Output the [x, y] coordinate of the center of the cell containing the given text.  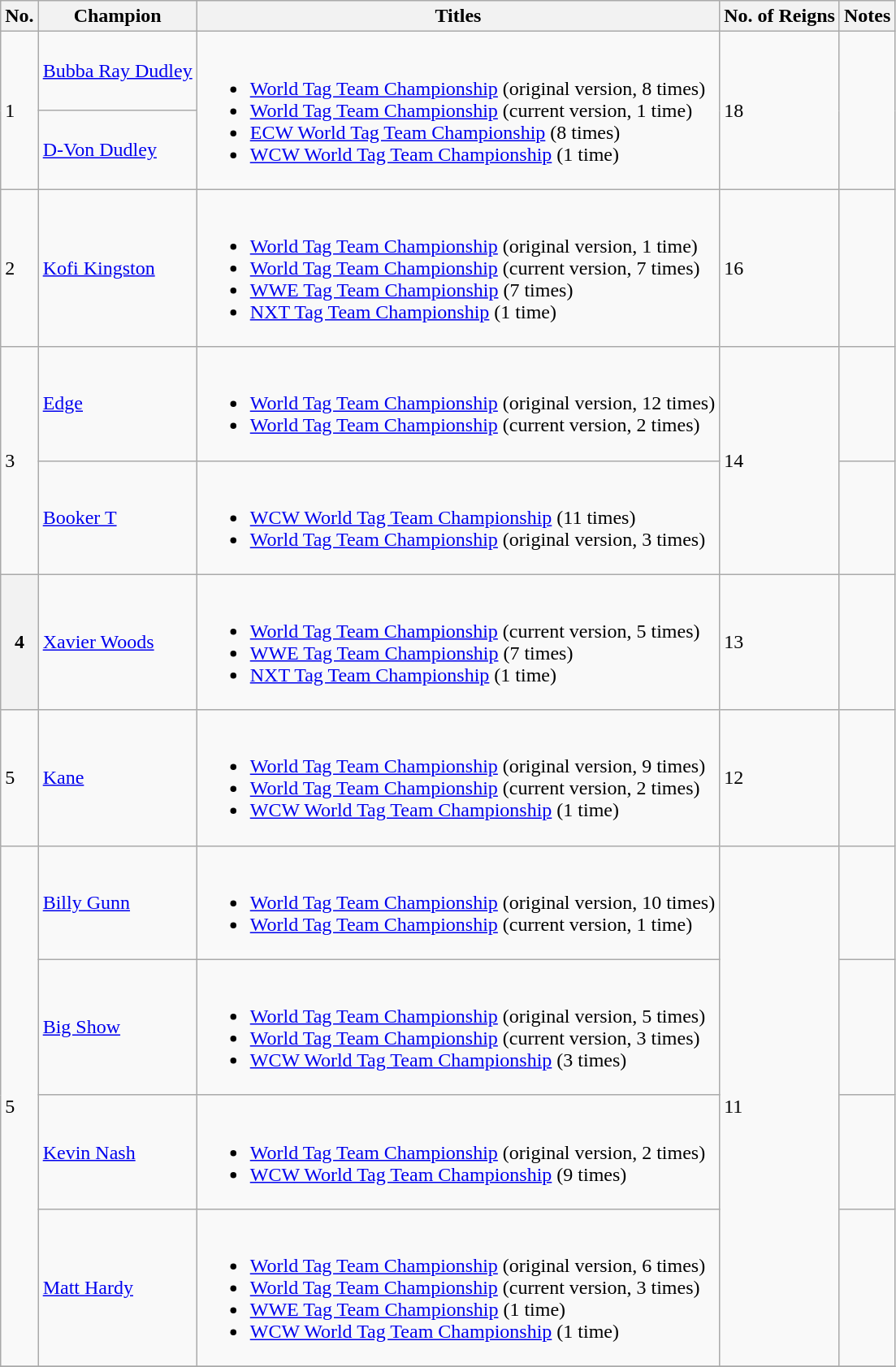
14 [780, 461]
World Tag Team Championship (current version, 5 times)WWE Tag Team Championship (7 times)NXT Tag Team Championship (1 time) [458, 642]
Big Show [117, 1027]
18 [780, 110]
World Tag Team Championship (original version, 2 times)WCW World Tag Team Championship (9 times) [458, 1152]
D-Von Dudley [117, 149]
13 [780, 642]
1 [19, 110]
WCW World Tag Team Championship (11 times)World Tag Team Championship (original version, 3 times) [458, 517]
Champion [117, 16]
Edge [117, 404]
Kofi Kingston [117, 268]
Bubba Ray Dudley [117, 71]
16 [780, 268]
2 [19, 268]
11 [780, 1106]
Billy Gunn [117, 902]
3 [19, 461]
Titles [458, 16]
Xavier Woods [117, 642]
World Tag Team Championship (original version, 10 times)World Tag Team Championship (current version, 1 time) [458, 902]
Kevin Nash [117, 1152]
12 [780, 778]
Booker T [117, 517]
No. [19, 16]
No. of Reigns [780, 16]
4 [19, 642]
Notes [867, 16]
Kane [117, 778]
World Tag Team Championship (original version, 9 times)World Tag Team Championship (current version, 2 times)WCW World Tag Team Championship (1 time) [458, 778]
World Tag Team Championship (original version, 12 times)World Tag Team Championship (current version, 2 times) [458, 404]
Matt Hardy [117, 1287]
